Locate the cell with the specified text and output its (x, y) center coordinate. 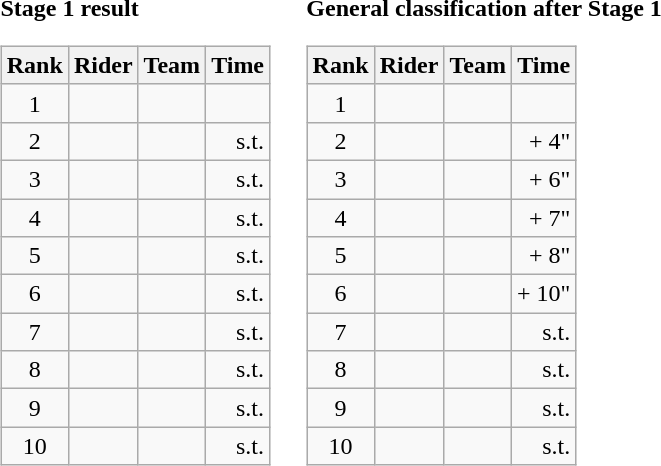
+ 10" (543, 294)
+ 4" (543, 141)
+ 8" (543, 256)
+ 7" (543, 217)
+ 6" (543, 179)
